For the text-containing cell, return its midpoint in [X, Y] coordinate format. 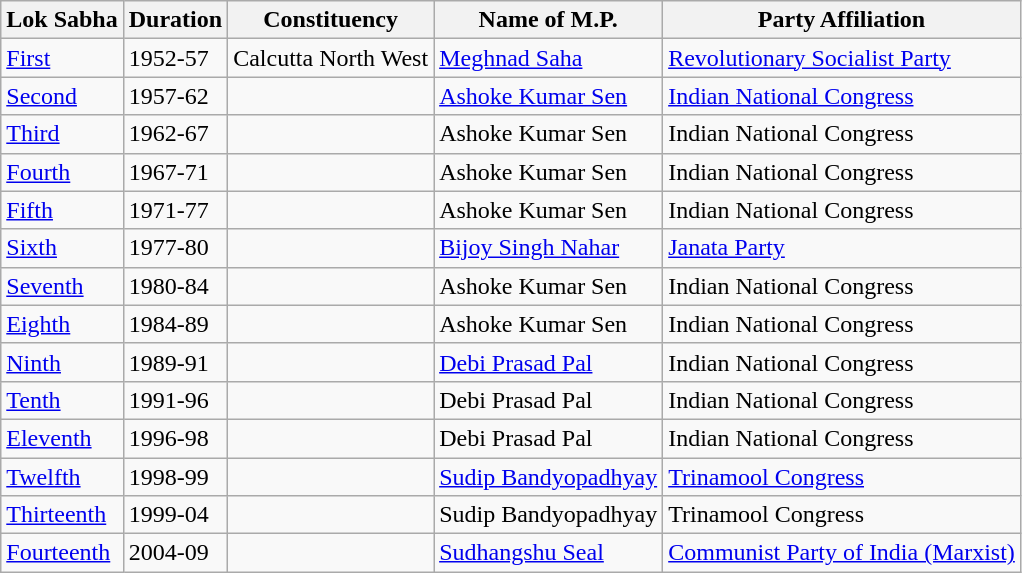
1980-84 [175, 286]
Tenth [62, 400]
1996-98 [175, 438]
Meghnad Saha [548, 58]
Fourth [62, 172]
Calcutta North West [331, 58]
Party Affiliation [842, 20]
1984-89 [175, 324]
1971-77 [175, 210]
Thirteenth [62, 515]
1991-96 [175, 400]
Janata Party [842, 248]
1967-71 [175, 172]
Fifth [62, 210]
Ninth [62, 362]
2004-09 [175, 553]
Bijoy Singh Nahar [548, 248]
Sudhangshu Seal [548, 553]
1957-62 [175, 96]
First [62, 58]
Fourteenth [62, 553]
1989-91 [175, 362]
Constituency [331, 20]
Third [62, 134]
1998-99 [175, 477]
Twelfth [62, 477]
Lok Sabha [62, 20]
Seventh [62, 286]
1977-80 [175, 248]
1962-67 [175, 134]
1999-04 [175, 515]
Duration [175, 20]
Revolutionary Socialist Party [842, 58]
Name of M.P. [548, 20]
1952-57 [175, 58]
Eighth [62, 324]
Eleventh [62, 438]
Second [62, 96]
Communist Party of India (Marxist) [842, 553]
Sixth [62, 248]
